Output the (X, Y) coordinate of the center of the cell containing the given text.  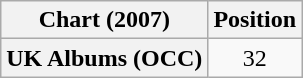
Chart (2007) (104, 20)
UK Albums (OCC) (104, 58)
Position (255, 20)
32 (255, 58)
